Search for the cell housing the specified text and yield its (X, Y) center coordinate. 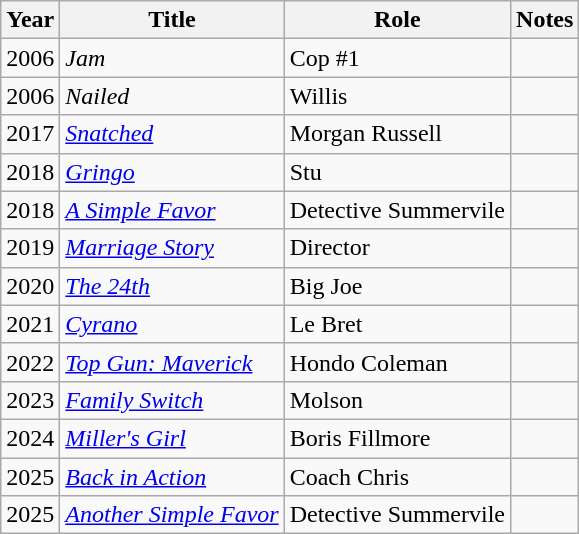
Year (30, 20)
Willis (397, 96)
Title (172, 20)
Notes (545, 20)
2017 (30, 134)
Big Joe (397, 286)
2021 (30, 324)
Le Bret (397, 324)
A Simple Favor (172, 210)
Miller's Girl (172, 438)
Boris Fillmore (397, 438)
Jam (172, 58)
2022 (30, 362)
2024 (30, 438)
Back in Action (172, 477)
Marriage Story (172, 248)
Stu (397, 172)
Director (397, 248)
2023 (30, 400)
Hondo Coleman (397, 362)
The 24th (172, 286)
Snatched (172, 134)
Top Gun: Maverick (172, 362)
Another Simple Favor (172, 515)
Cop #1 (397, 58)
2019 (30, 248)
Molson (397, 400)
Nailed (172, 96)
Morgan Russell (397, 134)
2020 (30, 286)
Role (397, 20)
Gringo (172, 172)
Coach Chris (397, 477)
Cyrano (172, 324)
Family Switch (172, 400)
